Search for the cell housing the specified text and yield its [x, y] center coordinate. 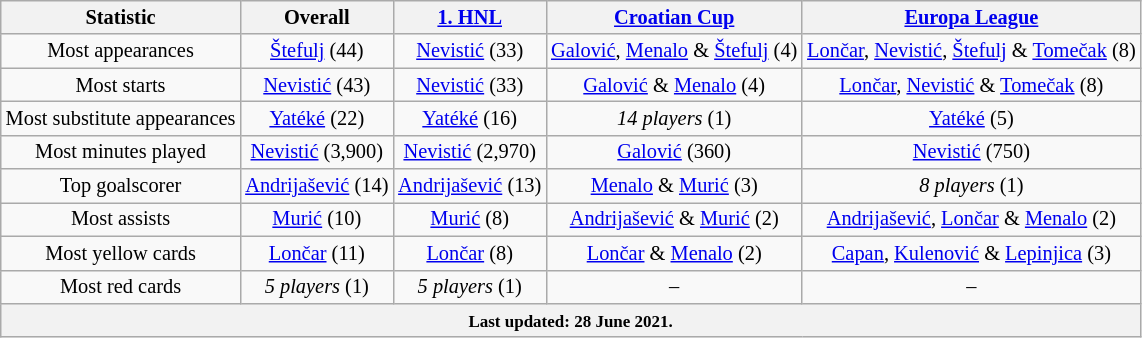
Yatéké (22) [316, 118]
Lončar, Nevistić, Štefulj & Tomečak (8) [971, 51]
Andrijašević (13) [470, 186]
Andrijašević (14) [316, 186]
Most minutes played [121, 152]
Galović & Menalo (4) [674, 85]
Murić (8) [470, 219]
Murić (10) [316, 219]
Lončar & Menalo (2) [674, 253]
1. HNL [470, 17]
Last updated: 28 June 2021. [571, 320]
Croatian Cup [674, 17]
Most yellow cards [121, 253]
Most assists [121, 219]
Top goalscorer [121, 186]
Lončar (11) [316, 253]
Most starts [121, 85]
Andrijašević & Murić (2) [674, 219]
Yatéké (16) [470, 118]
8 players (1) [971, 186]
Yatéké (5) [971, 118]
Nevistić (43) [316, 85]
Capan, Kulenović & Lepinjica (3) [971, 253]
Lončar, Nevistić & Tomečak (8) [971, 85]
Most appearances [121, 51]
Menalo & Murić (3) [674, 186]
Galović (360) [674, 152]
Nevistić (3,900) [316, 152]
Nevistić (2,970) [470, 152]
Most substitute appearances [121, 118]
Galović, Menalo & Štefulj (4) [674, 51]
14 players (1) [674, 118]
Lončar (8) [470, 253]
Most red cards [121, 287]
Europa League [971, 17]
Statistic [121, 17]
Overall [316, 17]
Nevistić (750) [971, 152]
Štefulj (44) [316, 51]
Andrijašević, Lončar & Menalo (2) [971, 219]
